Identify which cell holds the provided text, then report its [X, Y] central coordinate. 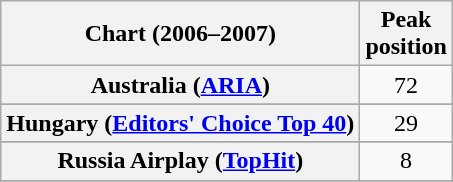
29 [406, 123]
8 [406, 161]
Peakposition [406, 34]
Hungary (Editors' Choice Top 40) [180, 123]
Russia Airplay (TopHit) [180, 161]
72 [406, 85]
Chart (2006–2007) [180, 34]
Australia (ARIA) [180, 85]
